Scan for the cell matching the given text and deliver its [x, y] coordinate at center. 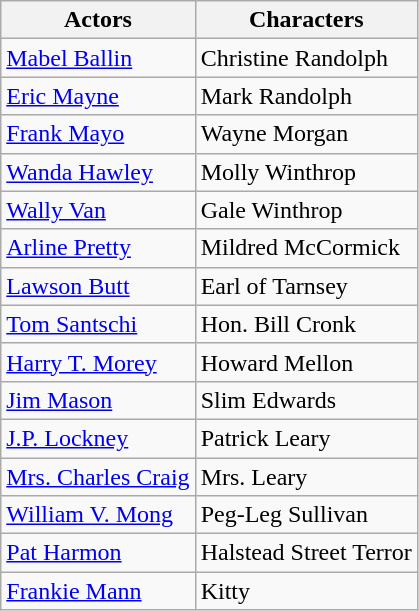
Mrs. Charles Craig [98, 477]
Mabel Ballin [98, 58]
Mrs. Leary [306, 477]
Patrick Leary [306, 438]
Tom Santschi [98, 324]
Lawson Butt [98, 286]
Mildred McCormick [306, 248]
Hon. Bill Cronk [306, 324]
Molly Winthrop [306, 172]
Pat Harmon [98, 553]
Gale Winthrop [306, 210]
Eric Mayne [98, 96]
Slim Edwards [306, 400]
Halstead Street Terror [306, 553]
Christine Randolph [306, 58]
Frankie Mann [98, 591]
Peg-Leg Sullivan [306, 515]
Kitty [306, 591]
Actors [98, 20]
Frank Mayo [98, 134]
Jim Mason [98, 400]
Characters [306, 20]
Harry T. Morey [98, 362]
William V. Mong [98, 515]
Earl of Tarnsey [306, 286]
Wayne Morgan [306, 134]
J.P. Lockney [98, 438]
Arline Pretty [98, 248]
Wanda Hawley [98, 172]
Wally Van [98, 210]
Mark Randolph [306, 96]
Howard Mellon [306, 362]
